From the cell containing the given text, extract its center point as (X, Y) coordinate. 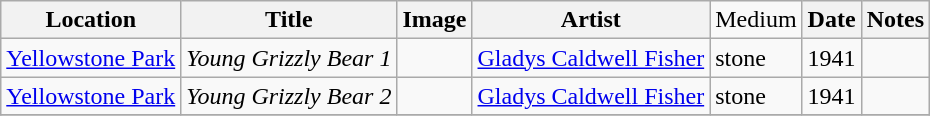
Image (434, 20)
Title (289, 20)
Notes (895, 20)
Date (832, 20)
Medium (756, 20)
Young Grizzly Bear 2 (289, 96)
Artist (591, 20)
Location (91, 20)
Young Grizzly Bear 1 (289, 58)
